Return [X, Y] of the center of cell containing provided text 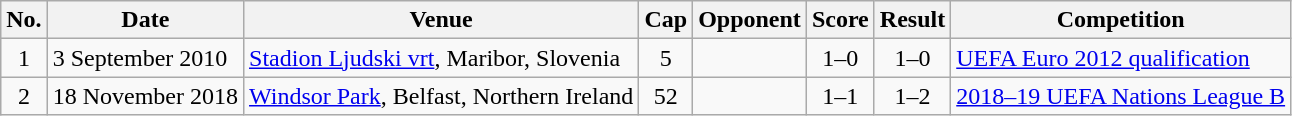
1 [24, 58]
1–1 [840, 96]
2 [24, 96]
Competition [1121, 20]
18 November 2018 [145, 96]
Score [840, 20]
Date [145, 20]
5 [666, 58]
UEFA Euro 2012 qualification [1121, 58]
1–2 [912, 96]
No. [24, 20]
Windsor Park, Belfast, Northern Ireland [442, 96]
Venue [442, 20]
Result [912, 20]
2018–19 UEFA Nations League B [1121, 96]
52 [666, 96]
Opponent [750, 20]
3 September 2010 [145, 58]
Stadion Ljudski vrt, Maribor, Slovenia [442, 58]
Cap [666, 20]
